Detect which cell encompasses the target text, then output its [x, y] center coordinate. 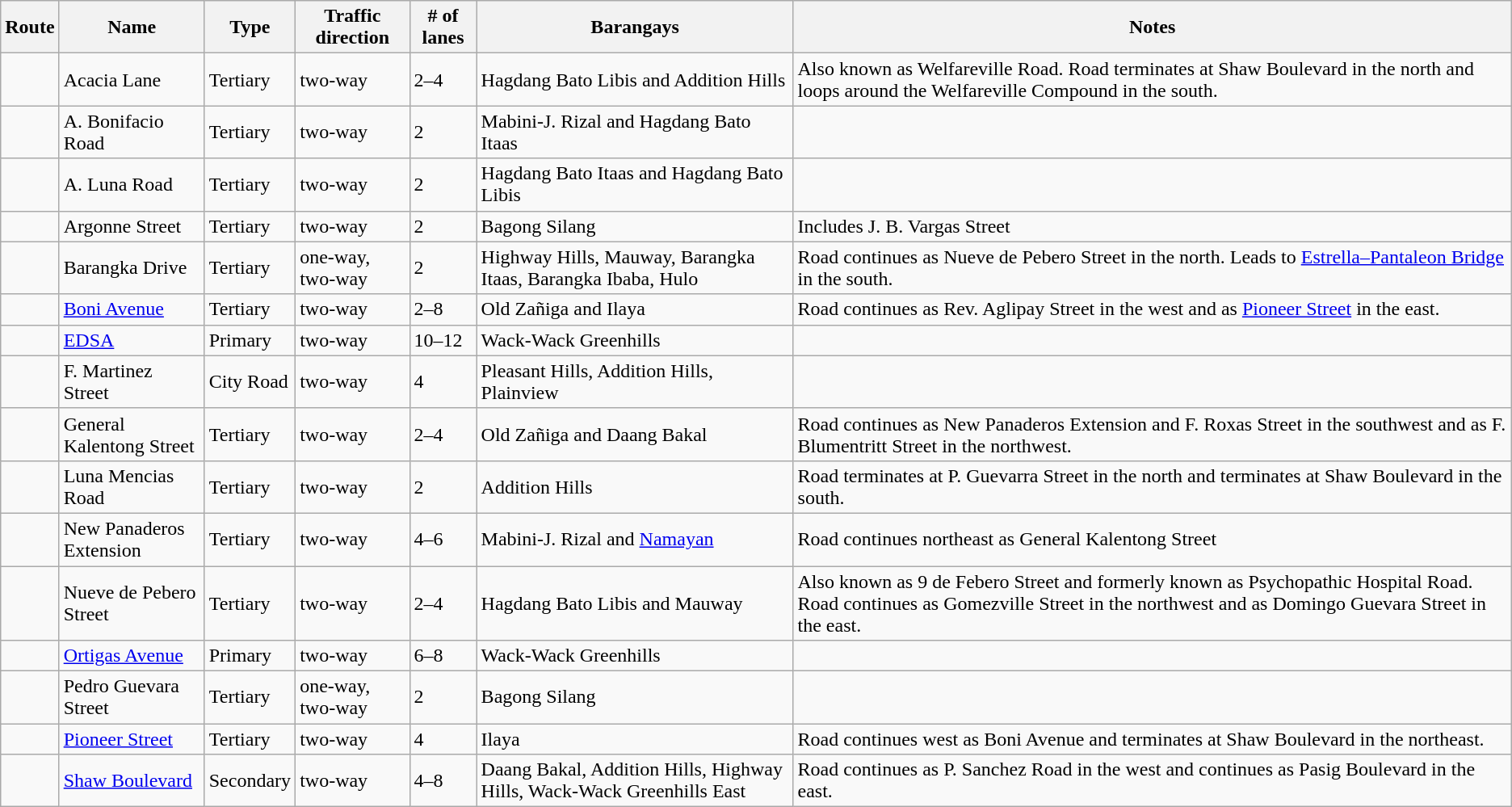
6–8 [443, 656]
EDSA [132, 340]
10–12 [443, 340]
Hagdang Bato Libis and Mauway [635, 603]
4–6 [443, 540]
General Kalentong Street [132, 435]
Mabini-J. Rizal and Hagdang Bato Itaas [635, 132]
Notes [1152, 27]
Nueve de Pebero Street [132, 603]
Road continues as P. Sanchez Road in the west and continues as Pasig Boulevard in the east. [1152, 780]
Ortigas Avenue [132, 656]
Route [30, 27]
Road continues as Nueve de Pebero Street in the north. Leads to Estrella–Pantaleon Bridge in the south. [1152, 268]
Argonne Street [132, 226]
Old Zañiga and Daang Bakal [635, 435]
Name [132, 27]
New Panaderos Extension [132, 540]
Mabini-J. Rizal and Namayan [635, 540]
Road continues northeast as General Kalentong Street [1152, 540]
F. Martinez Street [132, 381]
Road continues as Rev. Aglipay Street in the west and as Pioneer Street in the east. [1152, 309]
Includes J. B. Vargas Street [1152, 226]
Addition Hills [635, 486]
Shaw Boulevard [132, 780]
Luna Mencias Road [132, 486]
Boni Avenue [132, 309]
Barangays [635, 27]
Type [250, 27]
Pedro Guevara Street [132, 698]
Traffic direction [352, 27]
A. Luna Road [132, 184]
Highway Hills, Mauway, Barangka Itaas, Barangka Ibaba, Hulo [635, 268]
Hagdang Bato Libis and Addition Hills [635, 79]
Road terminates at P. Guevarra Street in the north and terminates at Shaw Boulevard in the south. [1152, 486]
Ilaya [635, 739]
Barangka Drive [132, 268]
Secondary [250, 780]
Road continues as New Panaderos Extension and F. Roxas Street in the southwest and as F. Blumentritt Street in the northwest. [1152, 435]
Old Zañiga and Ilaya [635, 309]
A. Bonifacio Road [132, 132]
Hagdang Bato Itaas and Hagdang Bato Libis [635, 184]
Pleasant Hills, Addition Hills, Plainview [635, 381]
4–8 [443, 780]
Acacia Lane [132, 79]
Also known as Welfareville Road. Road terminates at Shaw Boulevard in the north and loops around the Welfareville Compound in the south. [1152, 79]
Road continues west as Boni Avenue and terminates at Shaw Boulevard in the northeast. [1152, 739]
2–8 [443, 309]
City Road [250, 381]
# of lanes [443, 27]
Daang Bakal, Addition Hills, Highway Hills, Wack-Wack Greenhills East [635, 780]
Pioneer Street [132, 739]
